Capture the cell that displays the provided text and extract its [x, y] central coordinate. 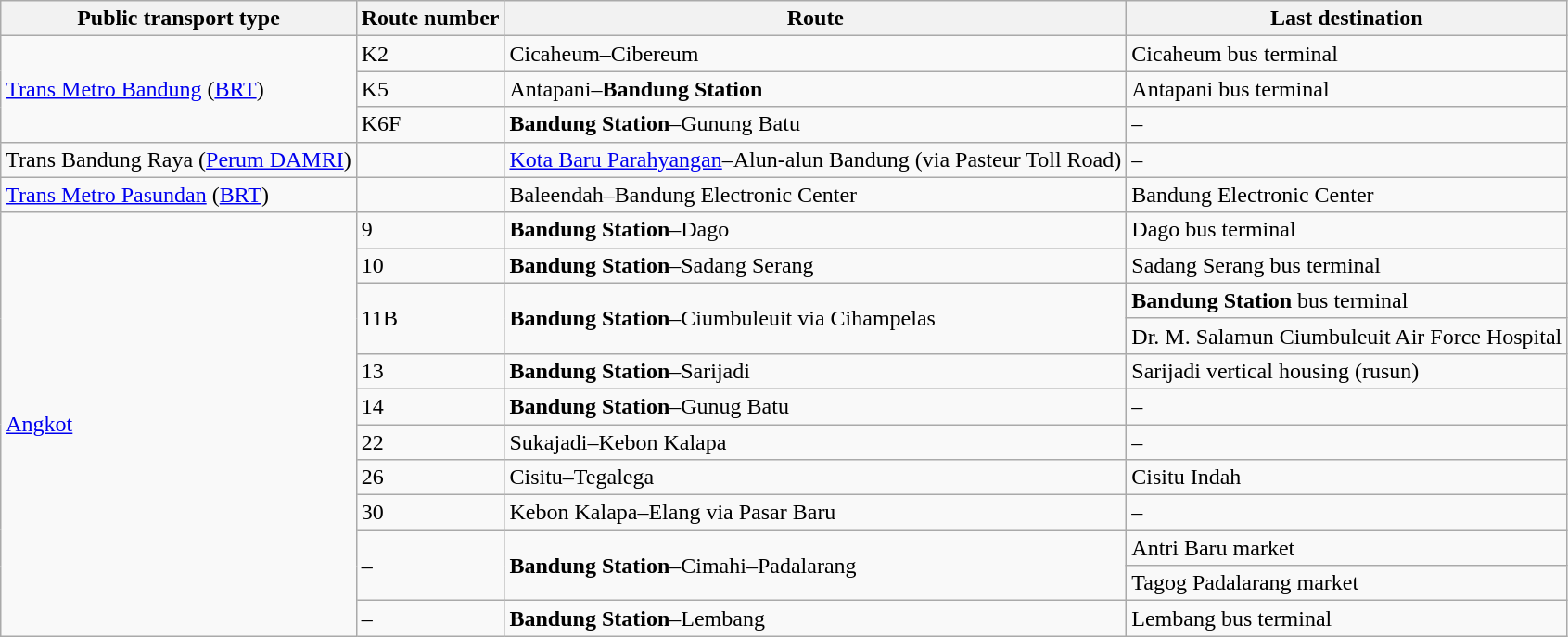
Trans Metro Pasundan (BRT) [178, 195]
Sadang Serang bus terminal [1346, 265]
K6F [430, 124]
Bandung Station bus terminal [1346, 300]
Bandung Station–Sadang Serang [816, 265]
K2 [430, 54]
11B [430, 318]
Bandung Station–Sarijadi [816, 371]
Route [816, 19]
Dr. M. Salamun Ciumbuleuit Air Force Hospital [1346, 336]
Route number [430, 19]
Baleendah–Bandung Electronic Center [816, 195]
Bandung Station–Ciumbuleuit via Cihampelas [816, 318]
Trans Metro Bandung (BRT) [178, 89]
Bandung Station–Gunug Batu [816, 406]
30 [430, 513]
Cisitu–Tegalega [816, 478]
Cicaheum–Cibereum [816, 54]
Bandung Station–Gunung Batu [816, 124]
22 [430, 442]
Cisitu Indah [1346, 478]
13 [430, 371]
Public transport type [178, 19]
Bandung Electronic Center [1346, 195]
Angkot [178, 425]
Bandung Station–Lembang [816, 618]
Bandung Station–Cimahi–Padalarang [816, 566]
9 [430, 230]
Trans Bandung Raya (Perum DAMRI) [178, 159]
Antapani bus terminal [1346, 89]
14 [430, 406]
Kebon Kalapa–Elang via Pasar Baru [816, 513]
Sarijadi vertical housing (rusun) [1346, 371]
Cicaheum bus terminal [1346, 54]
Antri Baru market [1346, 548]
Sukajadi–Kebon Kalapa [816, 442]
Lembang bus terminal [1346, 618]
K5 [430, 89]
Antapani–Bandung Station [816, 89]
Last destination [1346, 19]
Tagog Padalarang market [1346, 583]
Kota Baru Parahyangan–Alun-alun Bandung (via Pasteur Toll Road) [816, 159]
26 [430, 478]
10 [430, 265]
Dago bus terminal [1346, 230]
Bandung Station–Dago [816, 230]
